Output the (x, y) coordinate of the center of the cell containing the given text.  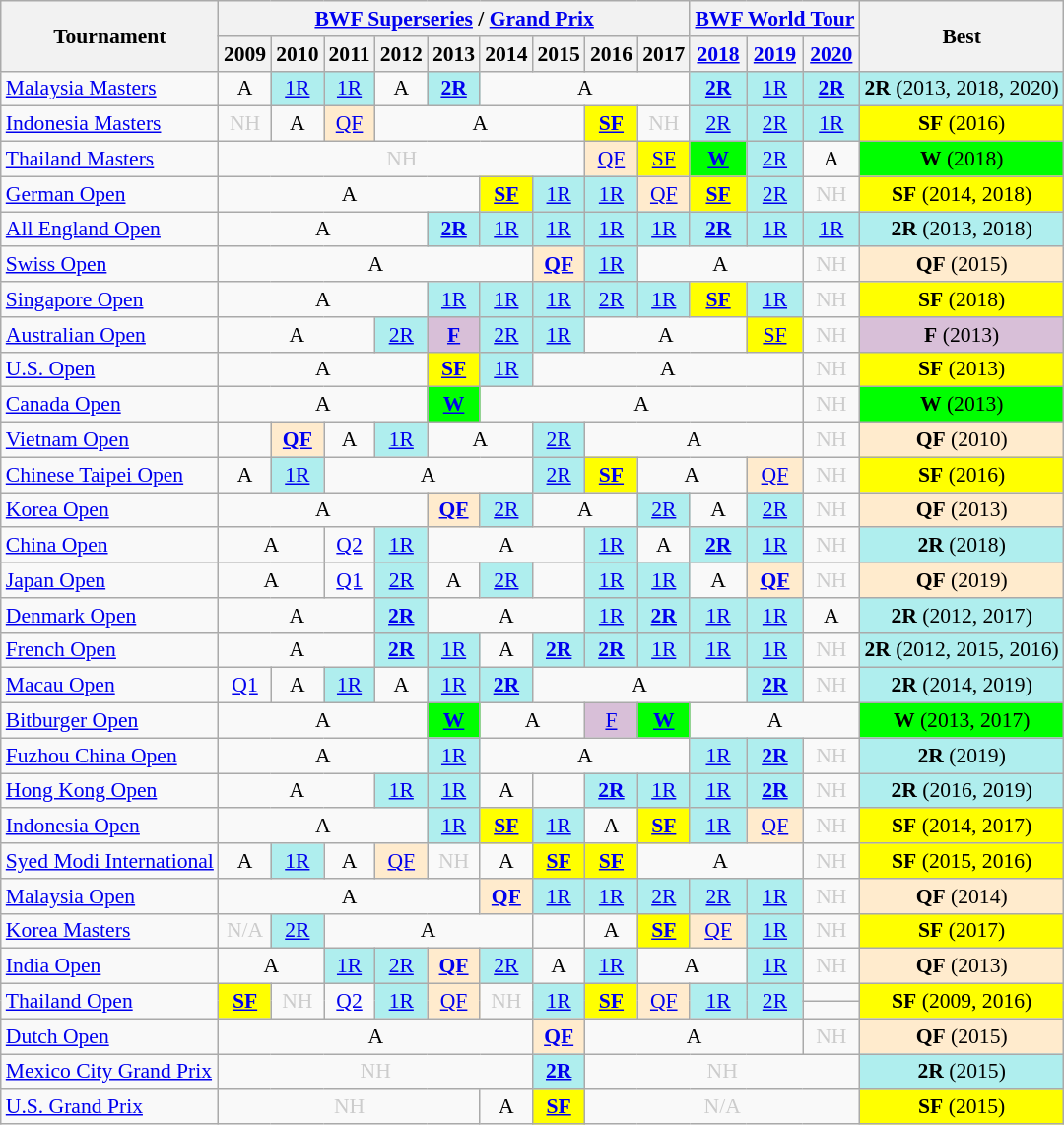
2015 (560, 54)
SF (2013) (962, 369)
Thailand Open (110, 1002)
F (2013) (962, 335)
2R (2013, 2018) (962, 230)
SF (2014, 2018) (962, 194)
QF (2010) (962, 440)
2R (2016, 2019) (962, 791)
2013 (453, 54)
All England Open (110, 230)
2R (2018) (962, 546)
Swiss Open (110, 265)
2017 (664, 54)
BWF World Tour (774, 19)
W (2018) (962, 160)
Mexico City Grand Prix (110, 1072)
Japan Open (110, 580)
Korea Open (110, 510)
Singapore Open (110, 299)
Canada Open (110, 405)
Bitburger Open (110, 721)
Malaysia Masters (110, 89)
W (2013, 2017) (962, 721)
W (2013) (962, 405)
2010 (298, 54)
SF (2014, 2017) (962, 827)
German Open (110, 194)
Korea Masters (110, 931)
Tournament (110, 35)
Fuzhou China Open (110, 756)
SF (2015) (962, 1107)
SF (2009, 2016) (962, 1002)
French Open (110, 650)
SF (2018) (962, 299)
2014 (506, 54)
Indonesia Masters (110, 124)
2R (2012, 2017) (962, 616)
China Open (110, 546)
Chinese Taipei Open (110, 475)
BWF Superseries / Grand Prix (454, 19)
Denmark Open (110, 616)
Hong Kong Open (110, 791)
U.S. Open (110, 369)
2020 (831, 54)
QF (2019) (962, 580)
U.S. Grand Prix (110, 1107)
SF (2017) (962, 931)
India Open (110, 966)
Malaysia Open (110, 896)
QF (2014) (962, 896)
2019 (774, 54)
Best (962, 35)
2018 (717, 54)
Australian Open (110, 335)
2R (2019) (962, 756)
2012 (402, 54)
2009 (244, 54)
2R (2013, 2018, 2020) (962, 89)
2R (2015) (962, 1072)
Syed Modi International (110, 861)
2R (2014, 2019) (962, 686)
2011 (349, 54)
Indonesia Open (110, 827)
Dutch Open (110, 1036)
Thailand Masters (110, 160)
Vietnam Open (110, 440)
2R (2012, 2015, 2016) (962, 650)
Macau Open (110, 686)
SF (2015, 2016) (962, 861)
2016 (611, 54)
